Determine the [X, Y] coordinate at the center of the cell enclosing the given text.  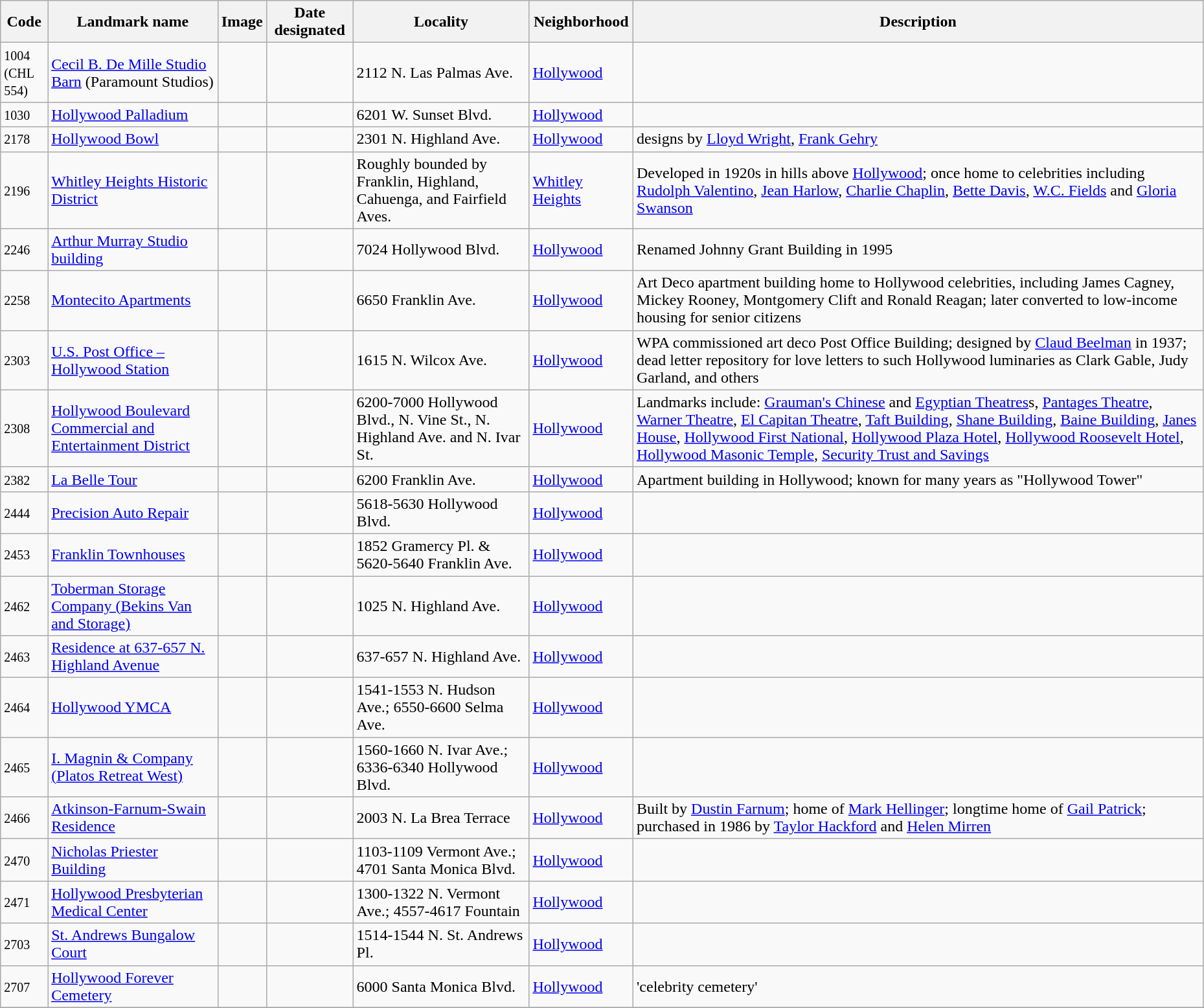
Image [242, 22]
2464 [25, 708]
1025 N. Highland Ave. [441, 606]
Description [918, 22]
Hollywood Bowl [133, 139]
Date designated [310, 22]
designs by Lloyd Wright, Frank Gehry [918, 139]
Hollywood YMCA [133, 708]
2303 [25, 360]
Montecito Apartments [133, 300]
2308 [25, 429]
1300-1322 N. Vermont Ave.; 4557-4617 Fountain [441, 902]
2470 [25, 860]
5618-5630 Hollywood Blvd. [441, 513]
2444 [25, 513]
1541-1553 N. Hudson Ave.; 6550-6600 Selma Ave. [441, 708]
6650 Franklin Ave. [441, 300]
Whitley Heights [582, 190]
Precision Auto Repair [133, 513]
2258 [25, 300]
6201 W. Sunset Blvd. [441, 115]
U.S. Post Office – Hollywood Station [133, 360]
1004(CHL 554) [25, 73]
'celebrity cemetery' [918, 987]
2301 N. Highland Ave. [441, 139]
Hollywood Palladium [133, 115]
1030 [25, 115]
Neighborhood [582, 22]
Landmark name [133, 22]
Apartment building in Hollywood; known for many years as "Hollywood Tower" [918, 479]
2178 [25, 139]
Arthur Murray Studio building [133, 250]
Code [25, 22]
2707 [25, 987]
Cecil B. De Mille Studio Barn (Paramount Studios) [133, 73]
Toberman Storage Company (Bekins Van and Storage) [133, 606]
2466 [25, 818]
Locality [441, 22]
1560-1660 N. Ivar Ave.; 6336-6340 Hollywood Blvd. [441, 767]
6200-7000 Hollywood Blvd., N. Vine St., N. Highland Ave. and N. Ivar St. [441, 429]
1615 N. Wilcox Ave. [441, 360]
I. Magnin & Company (Platos Retreat West) [133, 767]
7024 Hollywood Blvd. [441, 250]
2246 [25, 250]
2453 [25, 554]
2112 N. Las Palmas Ave. [441, 73]
2471 [25, 902]
Built by Dustin Farnum; home of Mark Hellinger; longtime home of Gail Patrick; purchased in 1986 by Taylor Hackford and Helen Mirren [918, 818]
Nicholas Priester Building [133, 860]
La Belle Tour [133, 479]
1852 Gramercy Pl. & 5620-5640 Franklin Ave. [441, 554]
2196 [25, 190]
2465 [25, 767]
Renamed Johnny Grant Building in 1995 [918, 250]
2003 N. La Brea Terrace [441, 818]
1103-1109 Vermont Ave.; 4701 Santa Monica Blvd. [441, 860]
Hollywood Forever Cemetery [133, 987]
Franklin Townhouses [133, 554]
2703 [25, 944]
2463 [25, 656]
637-657 N. Highland Ave. [441, 656]
6000 Santa Monica Blvd. [441, 987]
Residence at 637-657 N. Highland Avenue [133, 656]
6200 Franklin Ave. [441, 479]
Hollywood Presbyterian Medical Center [133, 902]
Atkinson-Farnum-Swain Residence [133, 818]
St. Andrews Bungalow Court [133, 944]
Whitley Heights Historic District [133, 190]
2382 [25, 479]
2462 [25, 606]
Hollywood Boulevard Commercial and Entertainment District [133, 429]
Roughly bounded by Franklin, Highland, Cahuenga, and Fairfield Aves. [441, 190]
1514-1544 N. St. Andrews Pl. [441, 944]
